Search for the cell housing the specified text and yield its (x, y) center coordinate. 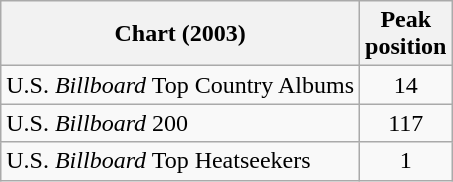
U.S. Billboard Top Country Albums (180, 85)
14 (406, 85)
U.S. Billboard Top Heatseekers (180, 161)
U.S. Billboard 200 (180, 123)
117 (406, 123)
Chart (2003) (180, 34)
Peakposition (406, 34)
1 (406, 161)
